Pinpoint the cell where the given text exists, returning its (x, y) midpoint coordinate. 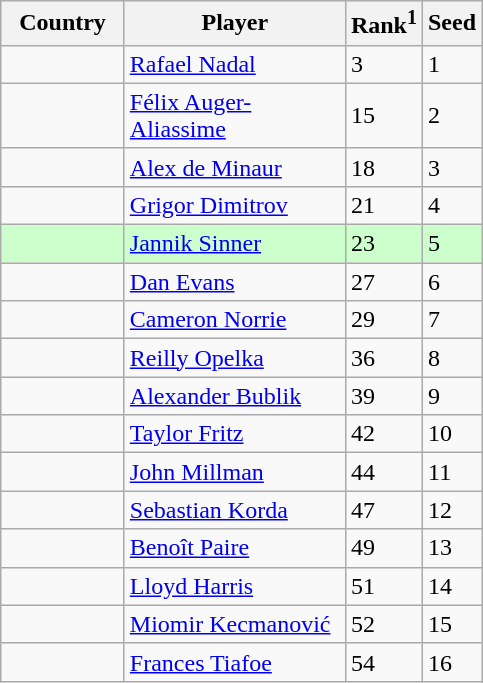
Grigor Dimitrov (234, 205)
14 (452, 586)
Frances Tiafoe (234, 662)
21 (384, 205)
47 (384, 510)
John Millman (234, 472)
Miomir Kecmanović (234, 624)
Sebastian Korda (234, 510)
39 (384, 396)
5 (452, 244)
23 (384, 244)
Player (234, 24)
51 (384, 586)
36 (384, 358)
54 (384, 662)
Alex de Minaur (234, 167)
Taylor Fritz (234, 434)
10 (452, 434)
44 (384, 472)
11 (452, 472)
49 (384, 548)
7 (452, 320)
Cameron Norrie (234, 320)
9 (452, 396)
42 (384, 434)
2 (452, 116)
Lloyd Harris (234, 586)
Jannik Sinner (234, 244)
Félix Auger-Aliassime (234, 116)
16 (452, 662)
27 (384, 282)
Alexander Bublik (234, 396)
Rafael Nadal (234, 64)
Benoît Paire (234, 548)
13 (452, 548)
1 (452, 64)
52 (384, 624)
Dan Evans (234, 282)
4 (452, 205)
8 (452, 358)
6 (452, 282)
Country (63, 24)
Seed (452, 24)
12 (452, 510)
29 (384, 320)
18 (384, 167)
Rank1 (384, 24)
Reilly Opelka (234, 358)
